Return (x, y) of the center of cell containing provided text 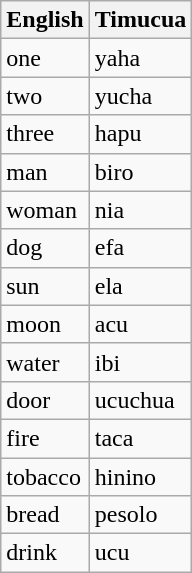
sun (45, 286)
hinino (140, 477)
ibi (140, 362)
pesolo (140, 515)
hapu (140, 134)
ucuchua (140, 400)
bread (45, 515)
one (45, 58)
yucha (140, 96)
nia (140, 210)
water (45, 362)
yaha (140, 58)
dog (45, 248)
acu (140, 324)
moon (45, 324)
efa (140, 248)
English (45, 20)
ucu (140, 553)
three (45, 134)
taca (140, 438)
two (45, 96)
door (45, 400)
man (45, 172)
drink (45, 553)
biro (140, 172)
woman (45, 210)
tobacco (45, 477)
ela (140, 286)
Timucua (140, 20)
fire (45, 438)
